Provide the (x, y) coordinate of the cell's center where the given text is located.  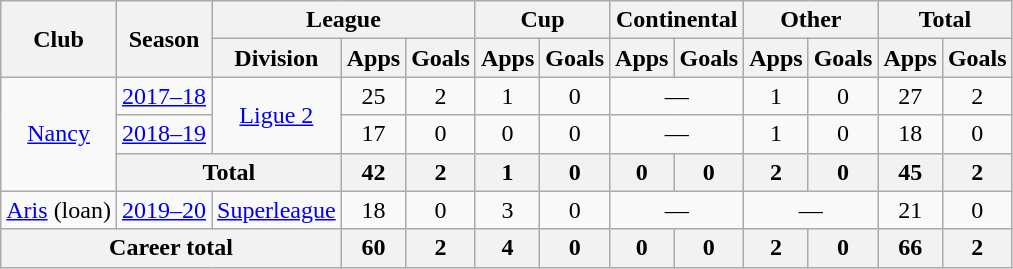
45 (910, 172)
2019–20 (164, 210)
Continental (677, 20)
Cup (542, 20)
Division (277, 58)
27 (910, 96)
42 (373, 172)
Ligue 2 (277, 115)
2018–19 (164, 134)
25 (373, 96)
60 (373, 248)
Aris (loan) (59, 210)
Nancy (59, 134)
Season (164, 39)
Superleague (277, 210)
Club (59, 39)
3 (507, 210)
League (344, 20)
21 (910, 210)
2017–18 (164, 96)
4 (507, 248)
66 (910, 248)
17 (373, 134)
Other (811, 20)
Career total (171, 248)
